Search for the cell housing the specified text and yield its (X, Y) center coordinate. 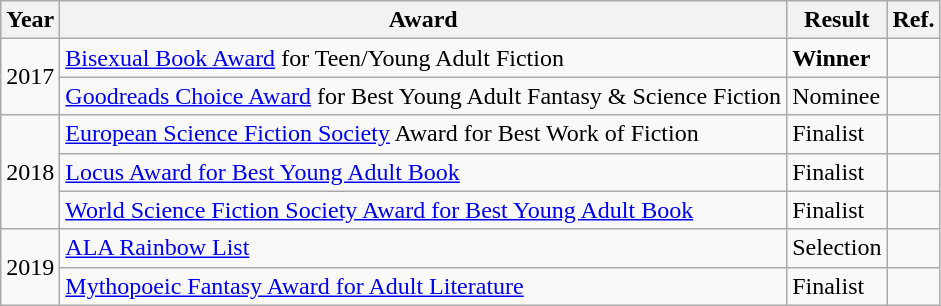
2017 (30, 77)
2018 (30, 172)
Bisexual Book Award for Teen/Young Adult Fiction (424, 58)
European Science Fiction Society Award for Best Work of Fiction (424, 134)
Goodreads Choice Award for Best Young Adult Fantasy & Science Fiction (424, 96)
Locus Award for Best Young Adult Book (424, 172)
Award (424, 20)
Result (837, 20)
Winner (837, 58)
Mythopoeic Fantasy Award for Adult Literature (424, 286)
ALA Rainbow List (424, 248)
Ref. (914, 20)
Selection (837, 248)
Nominee (837, 96)
Year (30, 20)
World Science Fiction Society Award for Best Young Adult Book (424, 210)
2019 (30, 267)
